Find where the given text appears and provide that cell's center as [x, y] coordinate. 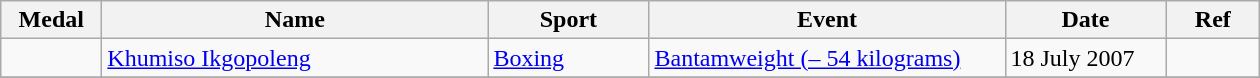
Bantamweight (– 54 kilograms) [827, 58]
Event [827, 20]
Ref [1213, 20]
18 July 2007 [1086, 58]
Boxing [568, 58]
Khumiso Ikgopoleng [295, 58]
Medal [52, 20]
Sport [568, 20]
Name [295, 20]
Date [1086, 20]
